Capture the cell that displays the provided text and extract its [x, y] central coordinate. 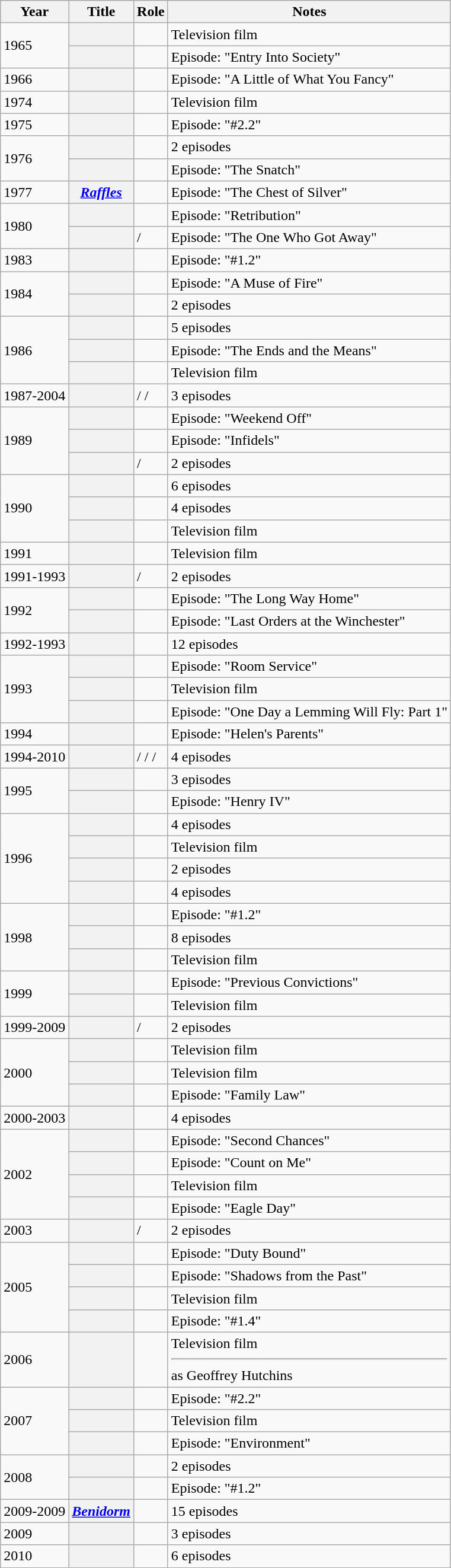
Episode: "Duty Bound" [309, 1253]
1999-2009 [34, 1028]
1993 [34, 689]
1989 [34, 441]
1994-2010 [34, 757]
/ / [151, 396]
Notes [309, 12]
Episode: "The One Who Got Away" [309, 237]
Episode: "One Day a Lemming Will Fly: Part 1" [309, 712]
2003 [34, 1231]
1992-1993 [34, 643]
1966 [34, 79]
Episode: "Entry Into Society" [309, 57]
1980 [34, 226]
Episode: "Eagle Day" [309, 1208]
1983 [34, 260]
1991 [34, 553]
1992 [34, 610]
5 episodes [309, 328]
Episode: "Weekend Off" [309, 418]
Episode: "Retribution" [309, 215]
Episode: "Count on Me" [309, 1163]
1996 [34, 858]
15 episodes [309, 1511]
Episode: "Shadows from the Past" [309, 1276]
Episode: "Second Chances" [309, 1140]
Episode: "Infidels" [309, 441]
2002 [34, 1174]
Episode: "The Long Way Home" [309, 598]
1974 [34, 102]
1991-1993 [34, 576]
2000 [34, 1073]
Episode: "#1.4" [309, 1321]
1995 [34, 791]
1990 [34, 508]
Episode: "Previous Convictions" [309, 982]
2008 [34, 1477]
Year [34, 12]
1977 [34, 192]
1994 [34, 734]
1984 [34, 294]
/ / / [151, 757]
2009 [34, 1534]
Episode: "Helen's Parents" [309, 734]
1975 [34, 125]
Role [151, 12]
Episode: "Henry IV" [309, 802]
8 episodes [309, 937]
2009-2009 [34, 1511]
1999 [34, 993]
Episode: "The Snatch" [309, 170]
2010 [34, 1556]
1965 [34, 46]
2000-2003 [34, 1118]
Episode: "A Little of What You Fancy" [309, 79]
Benidorm [101, 1511]
Episode: "A Muse of Fire" [309, 283]
Episode: "Room Service" [309, 667]
Episode: "Family Law" [309, 1095]
Episode: "Environment" [309, 1443]
2005 [34, 1287]
Episode: "The Chest of Silver" [309, 192]
1986 [34, 350]
Title [101, 12]
Raffles [101, 192]
Episode: "The Ends and the Means" [309, 350]
12 episodes [309, 643]
Episode: "Last Orders at the Winchester" [309, 621]
2006 [34, 1359]
Television filmas Geoffrey Hutchins [309, 1359]
1976 [34, 158]
1998 [34, 937]
1987-2004 [34, 396]
2007 [34, 1420]
